Detect which cell encompasses the target text, then output its [X, Y] center coordinate. 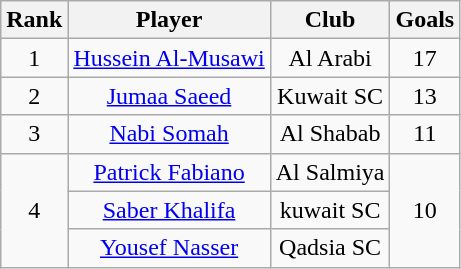
Jumaa Saeed [169, 96]
Nabi Somah [169, 134]
Patrick Fabiano [169, 172]
Player [169, 20]
3 [34, 134]
Hussein Al-Musawi [169, 58]
Goals [425, 20]
17 [425, 58]
Saber Khalifa [169, 210]
Yousef Nasser [169, 248]
Qadsia SC [330, 248]
Al Salmiya [330, 172]
4 [34, 210]
2 [34, 96]
Kuwait SC [330, 96]
13 [425, 96]
Al Shabab [330, 134]
Al Arabi [330, 58]
Rank [34, 20]
kuwait SC [330, 210]
11 [425, 134]
10 [425, 210]
1 [34, 58]
Club [330, 20]
